Determine the [x, y] coordinate at the center of the cell enclosing the given text.  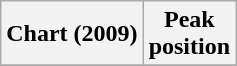
Peak position [189, 34]
Chart (2009) [72, 34]
